Locate the cell with the specified text and output its [x, y] center coordinate. 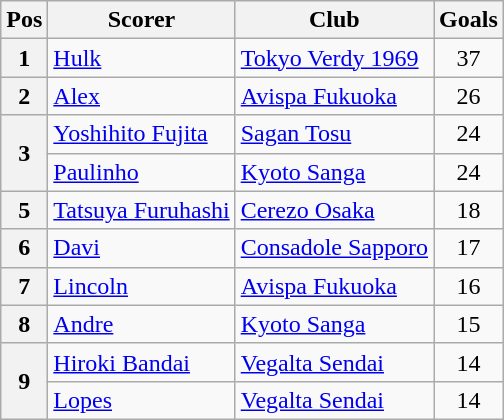
Tokyo Verdy 1969 [334, 58]
18 [469, 210]
7 [24, 286]
3 [24, 153]
6 [24, 248]
8 [24, 324]
Club [334, 20]
Paulinho [142, 172]
Consadole Sapporo [334, 248]
5 [24, 210]
Goals [469, 20]
Hulk [142, 58]
Scorer [142, 20]
2 [24, 96]
Davi [142, 248]
17 [469, 248]
Pos [24, 20]
9 [24, 381]
Hiroki Bandai [142, 362]
Sagan Tosu [334, 134]
Yoshihito Fujita [142, 134]
1 [24, 58]
Alex [142, 96]
Lopes [142, 400]
15 [469, 324]
37 [469, 58]
Andre [142, 324]
16 [469, 286]
Tatsuya Furuhashi [142, 210]
Lincoln [142, 286]
Cerezo Osaka [334, 210]
26 [469, 96]
